Provide the (x, y) coordinate of the cell's center where the given text is located.  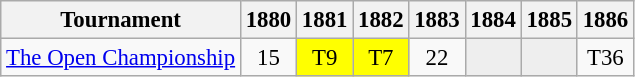
1880 (268, 20)
1881 (325, 20)
15 (268, 58)
1883 (437, 20)
22 (437, 58)
1882 (381, 20)
1884 (493, 20)
Tournament (121, 20)
1885 (549, 20)
T7 (381, 58)
T9 (325, 58)
1886 (605, 20)
The Open Championship (121, 58)
T36 (605, 58)
